Scan for the cell matching the given text and deliver its (X, Y) coordinate at center. 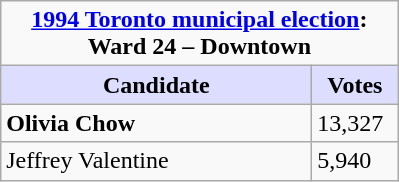
Votes (355, 85)
1994 Toronto municipal election: Ward 24 – Downtown (200, 34)
Candidate (156, 85)
13,327 (355, 123)
Olivia Chow (156, 123)
5,940 (355, 161)
Jeffrey Valentine (156, 161)
